Pinpoint the cell where the given text exists, returning its (X, Y) midpoint coordinate. 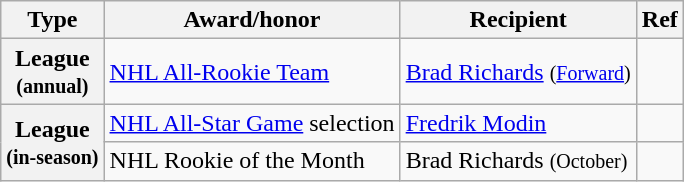
Type (52, 20)
NHL Rookie of the Month (252, 161)
Fredrik Modin (518, 123)
NHL All-Rookie Team (252, 72)
Ref (660, 20)
Brad Richards (October) (518, 161)
NHL All-Star Game selection (252, 123)
Recipient (518, 20)
Brad Richards (Forward) (518, 72)
Award/honor (252, 20)
League(annual) (52, 72)
League(in-season) (52, 142)
